Identify which cell holds the provided text, then report its [X, Y] central coordinate. 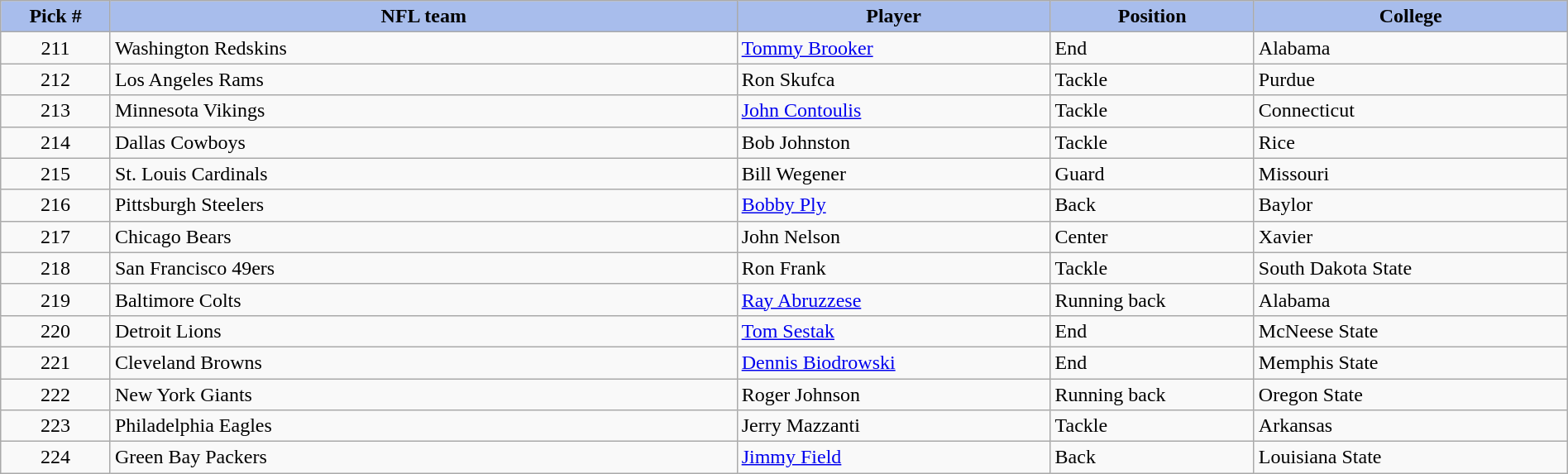
McNeese State [1411, 331]
219 [56, 299]
Washington Redskins [423, 48]
New York Giants [423, 395]
223 [56, 426]
Detroit Lions [423, 331]
Xavier [1411, 237]
215 [56, 174]
Dallas Cowboys [423, 142]
Tommy Brooker [893, 48]
Center [1152, 237]
Connecticut [1411, 111]
Arkansas [1411, 426]
Rice [1411, 142]
John Nelson [893, 237]
212 [56, 79]
Los Angeles Rams [423, 79]
San Francisco 49ers [423, 268]
Ron Frank [893, 268]
211 [56, 48]
Oregon State [1411, 395]
Pick # [56, 17]
Ray Abruzzese [893, 299]
Green Bay Packers [423, 457]
Cleveland Browns [423, 362]
NFL team [423, 17]
Philadelphia Eagles [423, 426]
St. Louis Cardinals [423, 174]
Position [1152, 17]
Jerry Mazzanti [893, 426]
Minnesota Vikings [423, 111]
College [1411, 17]
214 [56, 142]
Roger Johnson [893, 395]
Bill Wegener [893, 174]
221 [56, 362]
216 [56, 205]
Tom Sestak [893, 331]
Pittsburgh Steelers [423, 205]
Missouri [1411, 174]
224 [56, 457]
217 [56, 237]
Jimmy Field [893, 457]
213 [56, 111]
John Contoulis [893, 111]
Dennis Biodrowski [893, 362]
Player [893, 17]
Baltimore Colts [423, 299]
Bobby Ply [893, 205]
222 [56, 395]
220 [56, 331]
Purdue [1411, 79]
South Dakota State [1411, 268]
Louisiana State [1411, 457]
Guard [1152, 174]
Memphis State [1411, 362]
Bob Johnston [893, 142]
Baylor [1411, 205]
218 [56, 268]
Chicago Bears [423, 237]
Ron Skufca [893, 79]
